Capture the cell that displays the provided text and extract its (X, Y) central coordinate. 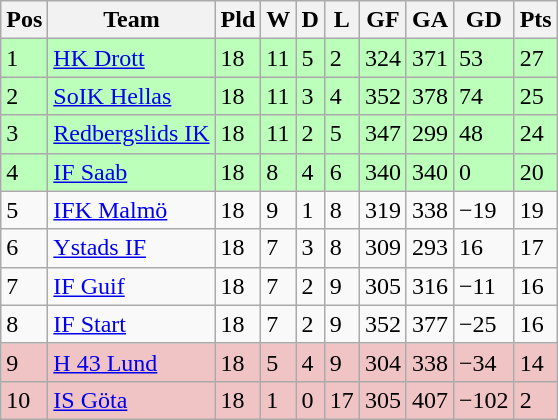
SoIK Hellas (132, 96)
GA (430, 20)
IFK Malmö (132, 210)
53 (484, 58)
319 (382, 210)
20 (536, 172)
IF Saab (132, 172)
−25 (484, 324)
D (310, 20)
−19 (484, 210)
HK Drott (132, 58)
IF Guif (132, 286)
−34 (484, 362)
316 (430, 286)
Team (132, 20)
IS Göta (132, 400)
407 (430, 400)
309 (382, 248)
Pld (238, 20)
25 (536, 96)
Pts (536, 20)
10 (24, 400)
GF (382, 20)
324 (382, 58)
27 (536, 58)
48 (484, 134)
GD (484, 20)
304 (382, 362)
377 (430, 324)
24 (536, 134)
H 43 Lund (132, 362)
293 (430, 248)
Pos (24, 20)
299 (430, 134)
378 (430, 96)
74 (484, 96)
L (342, 20)
19 (536, 210)
347 (382, 134)
371 (430, 58)
−102 (484, 400)
Ystads IF (132, 248)
14 (536, 362)
Redbergslids IK (132, 134)
IF Start (132, 324)
W (278, 20)
−11 (484, 286)
